Output the (x, y) coordinate of the center of the cell containing the given text.  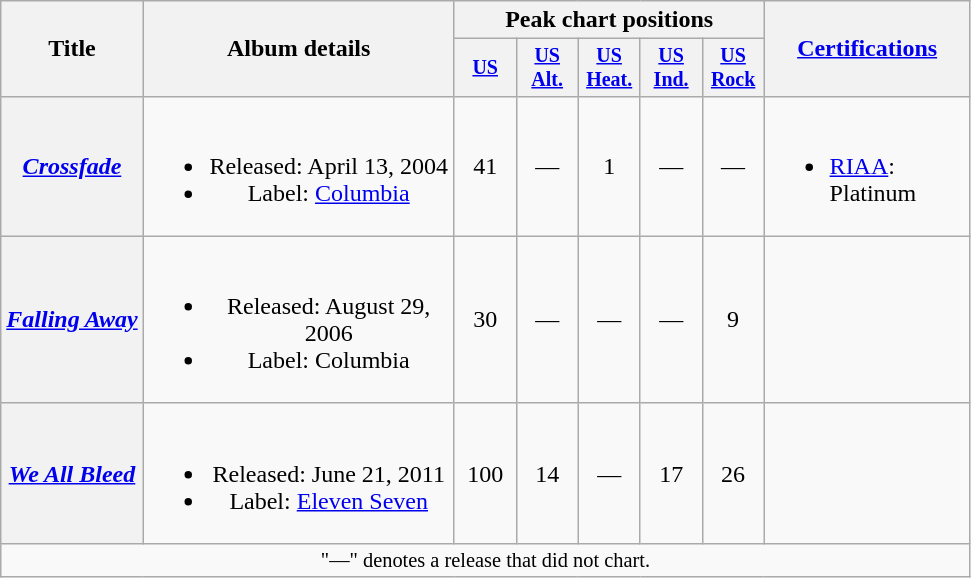
USHeat. (609, 68)
Falling Away (72, 320)
26 (733, 473)
USRock (733, 68)
Album details (298, 49)
USInd. (671, 68)
Crossfade (72, 166)
Title (72, 49)
Certifications (867, 49)
30 (485, 320)
14 (547, 473)
1 (609, 166)
17 (671, 473)
9 (733, 320)
Released: June 21, 2011Label: Eleven Seven (298, 473)
US (485, 68)
RIAA: Platinum (867, 166)
USAlt. (547, 68)
Released: August 29, 2006Label: Columbia (298, 320)
Peak chart positions (609, 20)
41 (485, 166)
We All Bleed (72, 473)
"—" denotes a release that did not chart. (486, 560)
Released: April 13, 2004Label: Columbia (298, 166)
100 (485, 473)
